Return [x, y] of the center of cell containing provided text 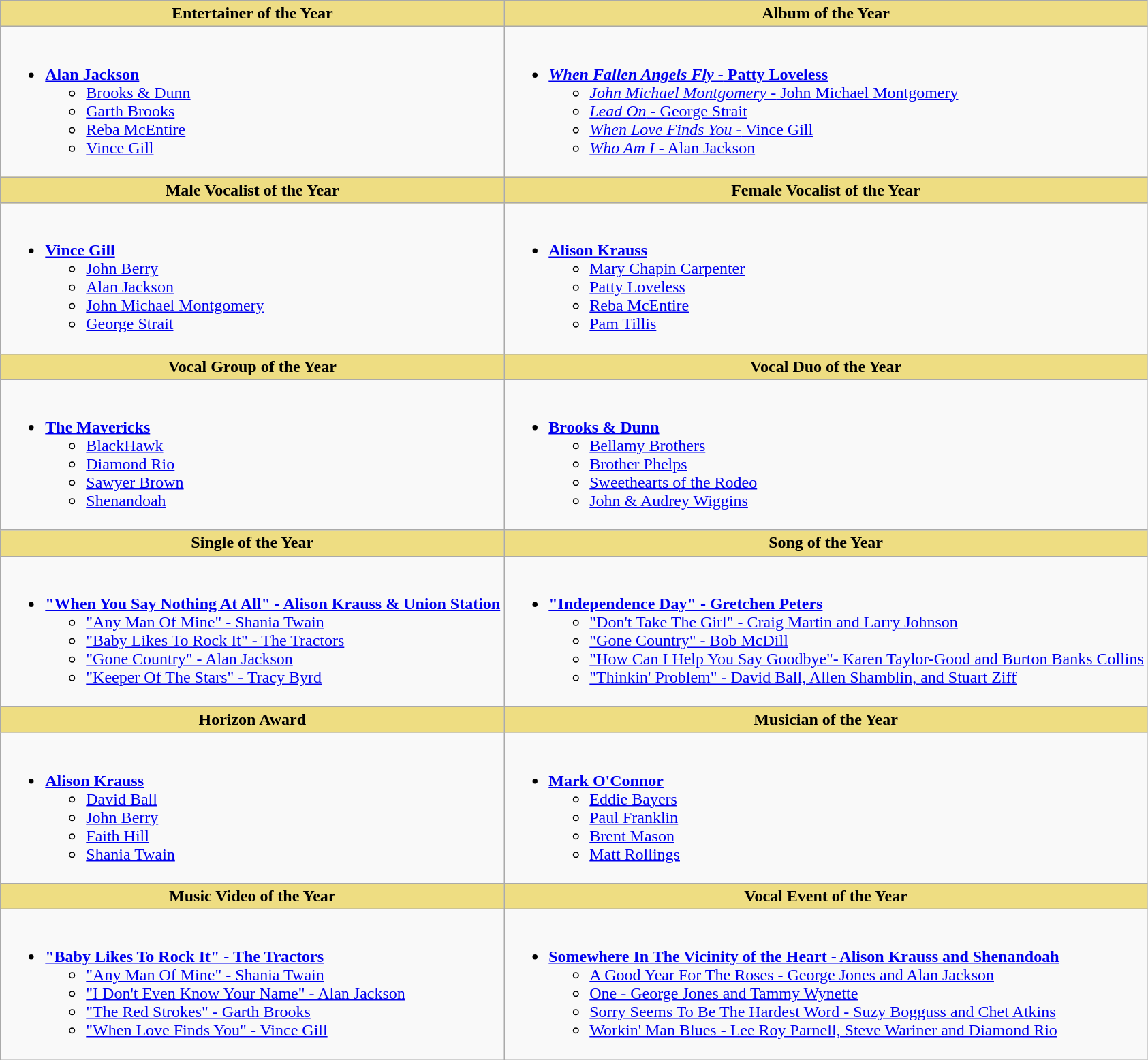
Musician of the Year [826, 719]
Male Vocalist of the Year [252, 190]
The MavericksBlackHawkDiamond RioSawyer BrownShenandoah [252, 455]
Vince GillJohn BerryAlan JacksonJohn Michael MontgomeryGeorge Strait [252, 278]
Vocal Event of the Year [826, 896]
Alan JacksonBrooks & DunnGarth BrooksReba McEntireVince Gill [252, 102]
Female Vocalist of the Year [826, 190]
Vocal Group of the Year [252, 367]
Album of the Year [826, 14]
Brooks & DunnBellamy BrothersBrother PhelpsSweethearts of the RodeoJohn & Audrey Wiggins [826, 455]
Alison KraussDavid BallJohn BerryFaith HillShania Twain [252, 808]
Vocal Duo of the Year [826, 367]
Song of the Year [826, 543]
Horizon Award [252, 719]
Music Video of the Year [252, 896]
Entertainer of the Year [252, 14]
Single of the Year [252, 543]
Alison KraussMary Chapin CarpenterPatty LovelessReba McEntirePam Tillis [826, 278]
Mark O'ConnorEddie BayersPaul FranklinBrent MasonMatt Rollings [826, 808]
